Return [X, Y] of the center of cell containing provided text 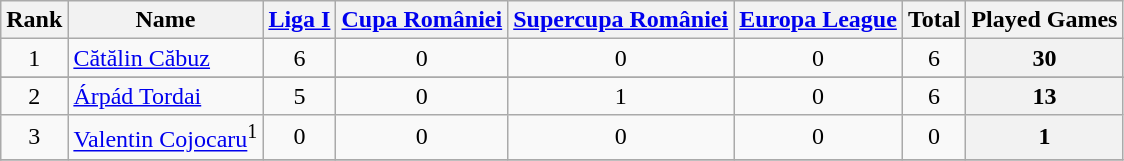
Name [166, 20]
2 [34, 96]
5 [300, 96]
Cupa României [422, 20]
Total [934, 20]
13 [1044, 96]
Supercupa României [621, 20]
Cătălin Căbuz [166, 58]
Played Games [1044, 20]
30 [1044, 58]
Valentin Cojocaru1 [166, 138]
Liga I [300, 20]
Rank [34, 20]
3 [34, 138]
Europa League [818, 20]
Árpád Tordai [166, 96]
